Locate the cell with the specified text and output its (X, Y) center coordinate. 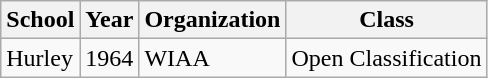
WIAA (212, 58)
Year (110, 20)
School (40, 20)
Hurley (40, 58)
1964 (110, 58)
Organization (212, 20)
Class (386, 20)
Open Classification (386, 58)
